Find where the given text appears and provide that cell's center as [X, Y] coordinate. 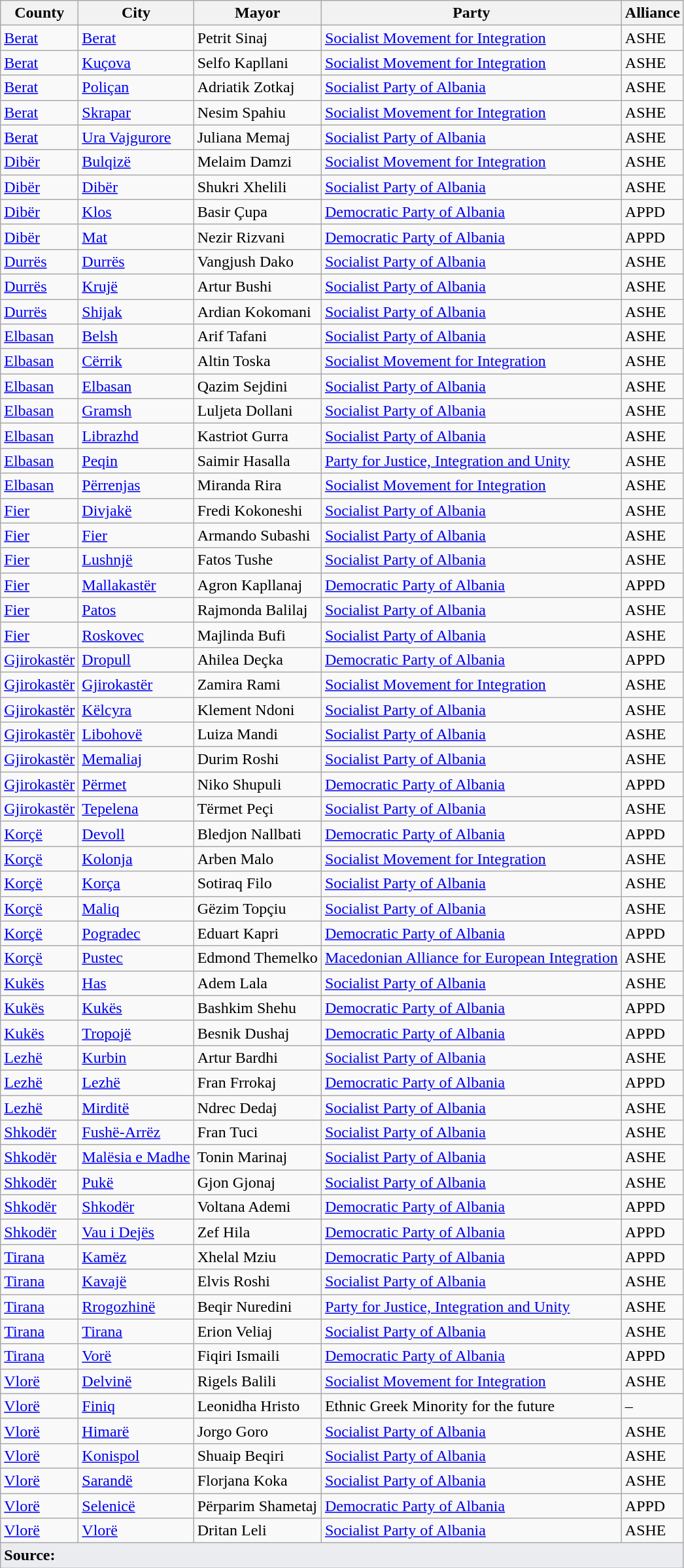
Zamira Rami [258, 684]
County [39, 13]
Gjon Gjonaj [258, 1182]
Luiza Mandi [258, 735]
Durim Roshi [258, 759]
Rajmonda Balilaj [258, 610]
Libohovë [136, 735]
Erion Veliaj [258, 1331]
– [653, 1406]
Korça [136, 884]
Pukë [136, 1182]
Basir Çupa [258, 212]
Dritan Leli [258, 1531]
Cërrik [136, 361]
Arben Malo [258, 859]
Voltana Ademi [258, 1207]
Altin Toska [258, 361]
Bledjon Nallbati [258, 834]
City [136, 13]
Majlinda Bufi [258, 635]
Juliana Memaj [258, 137]
Elvis Roshi [258, 1282]
Kuçova [136, 63]
Përparim Shametaj [258, 1505]
Edmond Themelko [258, 958]
Luljeta Dollani [258, 411]
Source: [343, 1556]
Kurbin [136, 1058]
Mallakastër [136, 585]
Sarandë [136, 1480]
Fiqiri Ismaili [258, 1356]
Jorgo Goro [258, 1431]
Miranda Rira [258, 486]
Macedonian Alliance for European Integration [471, 958]
Kamëz [136, 1257]
Peqin [136, 461]
Lushnjë [136, 560]
Fatos Tushe [258, 560]
Saimir Hasalla [258, 461]
Kolonja [136, 859]
Beqir Nuredini [258, 1307]
Malësia e Madhe [136, 1158]
Nezir Rizvani [258, 237]
Himarë [136, 1431]
Adriatik Zotkaj [258, 88]
Alliance [653, 13]
Tepelena [136, 809]
Klement Ndoni [258, 709]
Has [136, 983]
Besnik Dushaj [258, 1033]
Niko Shupuli [258, 784]
Shukri Xhelili [258, 187]
Gëzim Topçiu [258, 909]
Artur Bushi [258, 286]
Party [471, 13]
Armando Subashi [258, 535]
Ahilea Deçka [258, 659]
Skrapar [136, 112]
Zef Hila [258, 1232]
Klos [136, 212]
Leonidha Hristo [258, 1406]
Delvinë [136, 1381]
Vangjush Dako [258, 261]
Agron Kapllanaj [258, 585]
Roskovec [136, 635]
Divjakë [136, 510]
Tërmet Peçi [258, 809]
Nesim Spahiu [258, 112]
Fredi Kokoneshi [258, 510]
Poliçan [136, 88]
Këlcyra [136, 709]
Fran Frrokaj [258, 1082]
Belsh [136, 337]
Përmet [136, 784]
Mayor [258, 13]
Bashkim Shehu [258, 1008]
Selfo Kapllani [258, 63]
Mat [136, 237]
Tonin Marinaj [258, 1158]
Qazim Sejdini [258, 386]
Mirditë [136, 1108]
Kastriot Gurra [258, 436]
Pogradec [136, 933]
Përrenjas [136, 486]
Patos [136, 610]
Ndrec Dedaj [258, 1108]
Dropull [136, 659]
Arif Tafani [258, 337]
Shijak [136, 312]
Rrogozhinë [136, 1307]
Rigels Balili [258, 1381]
Krujë [136, 286]
Finiq [136, 1406]
Eduart Kapri [258, 933]
Ardian Kokomani [258, 312]
Devoll [136, 834]
Maliq [136, 909]
Sotiraq Filo [258, 884]
Kavajë [136, 1282]
Florjana Koka [258, 1480]
Vorë [136, 1356]
Konispol [136, 1456]
Memaliaj [136, 759]
Tropojë [136, 1033]
Fran Tuci [258, 1133]
Shuaip Beqiri [258, 1456]
Gramsh [136, 411]
Pustec [136, 958]
Selenicë [136, 1505]
Vau i Dejës [136, 1232]
Xhelal Mziu [258, 1257]
Petrit Sinaj [258, 38]
Librazhd [136, 436]
Fushë-Arrëz [136, 1133]
Melaim Damzi [258, 162]
Ura Vajgurore [136, 137]
Bulqizë [136, 162]
Adem Lala [258, 983]
Ethnic Greek Minority for the future [471, 1406]
Artur Bardhi [258, 1058]
